Output the (x, y) coordinate of the center of the cell containing the given text.  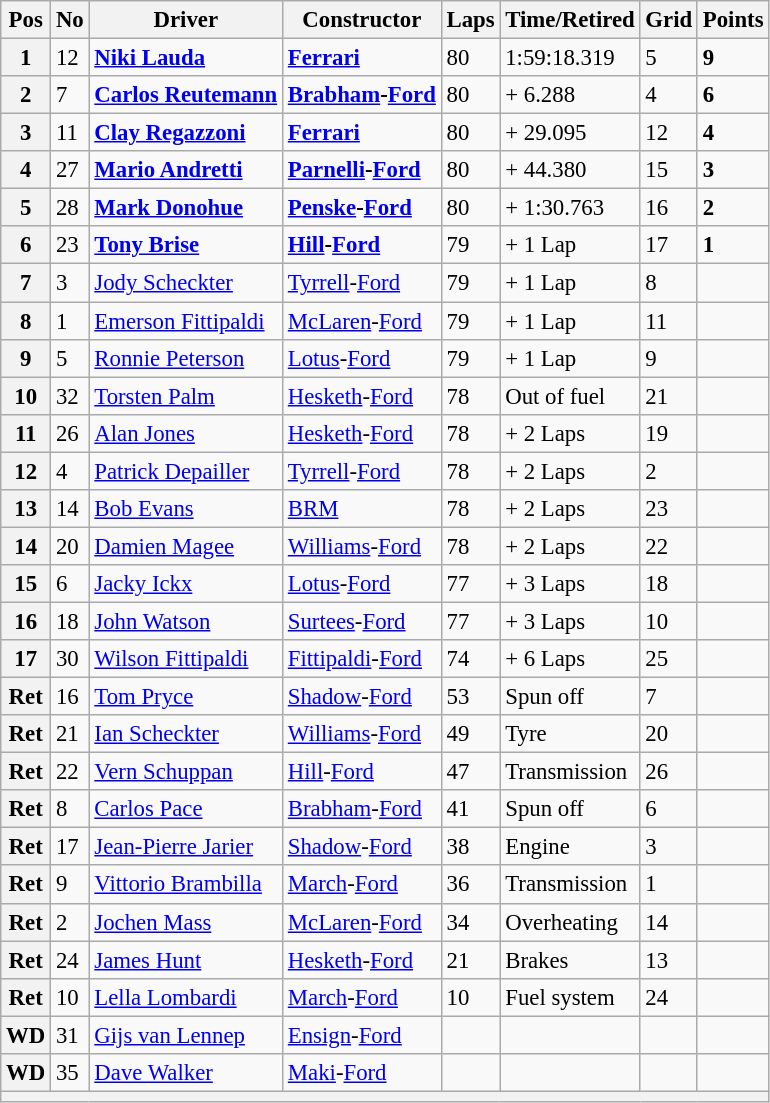
Constructor (362, 20)
Tom Pryce (186, 697)
19 (668, 433)
No (70, 20)
Vittorio Brambilla (186, 885)
74 (470, 659)
41 (470, 809)
Driver (186, 20)
Ensign-Ford (362, 1035)
Clay Regazzoni (186, 133)
Brakes (570, 960)
Out of fuel (570, 396)
Engine (570, 847)
Jody Scheckter (186, 283)
34 (470, 922)
28 (70, 208)
Bob Evans (186, 509)
+ 1:30.763 (570, 208)
Grid (668, 20)
Fittipaldi-Ford (362, 659)
31 (70, 1035)
Torsten Palm (186, 396)
+ 6.288 (570, 95)
Jochen Mass (186, 922)
Jean-Pierre Jarier (186, 847)
James Hunt (186, 960)
Emerson Fittipaldi (186, 321)
Tony Brise (186, 245)
Fuel system (570, 997)
Tyre (570, 734)
+ 29.095 (570, 133)
Points (732, 20)
47 (470, 772)
Alan Jones (186, 433)
Overheating (570, 922)
Maki-Ford (362, 1073)
Carlos Reutemann (186, 95)
32 (70, 396)
Penske-Ford (362, 208)
25 (668, 659)
Lella Lombardi (186, 997)
+ 44.380 (570, 170)
Surtees-Ford (362, 621)
30 (70, 659)
Mark Donohue (186, 208)
+ 6 Laps (570, 659)
Jacky Ickx (186, 584)
BRM (362, 509)
38 (470, 847)
36 (470, 885)
Time/Retired (570, 20)
Mario Andretti (186, 170)
Ronnie Peterson (186, 358)
Niki Lauda (186, 58)
Wilson Fittipaldi (186, 659)
Gijs van Lennep (186, 1035)
35 (70, 1073)
Carlos Pace (186, 809)
1:59:18.319 (570, 58)
Patrick Depailler (186, 471)
John Watson (186, 621)
Laps (470, 20)
49 (470, 734)
Dave Walker (186, 1073)
Pos (26, 20)
27 (70, 170)
Vern Schuppan (186, 772)
Parnelli-Ford (362, 170)
53 (470, 697)
Ian Scheckter (186, 734)
Damien Magee (186, 546)
